Pinpoint the cell where the given text exists, returning its (X, Y) midpoint coordinate. 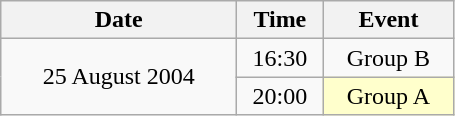
Group B (388, 58)
25 August 2004 (119, 77)
Date (119, 20)
20:00 (280, 96)
Group A (388, 96)
Event (388, 20)
Time (280, 20)
16:30 (280, 58)
